Locate the cell with the specified text and output its [x, y] center coordinate. 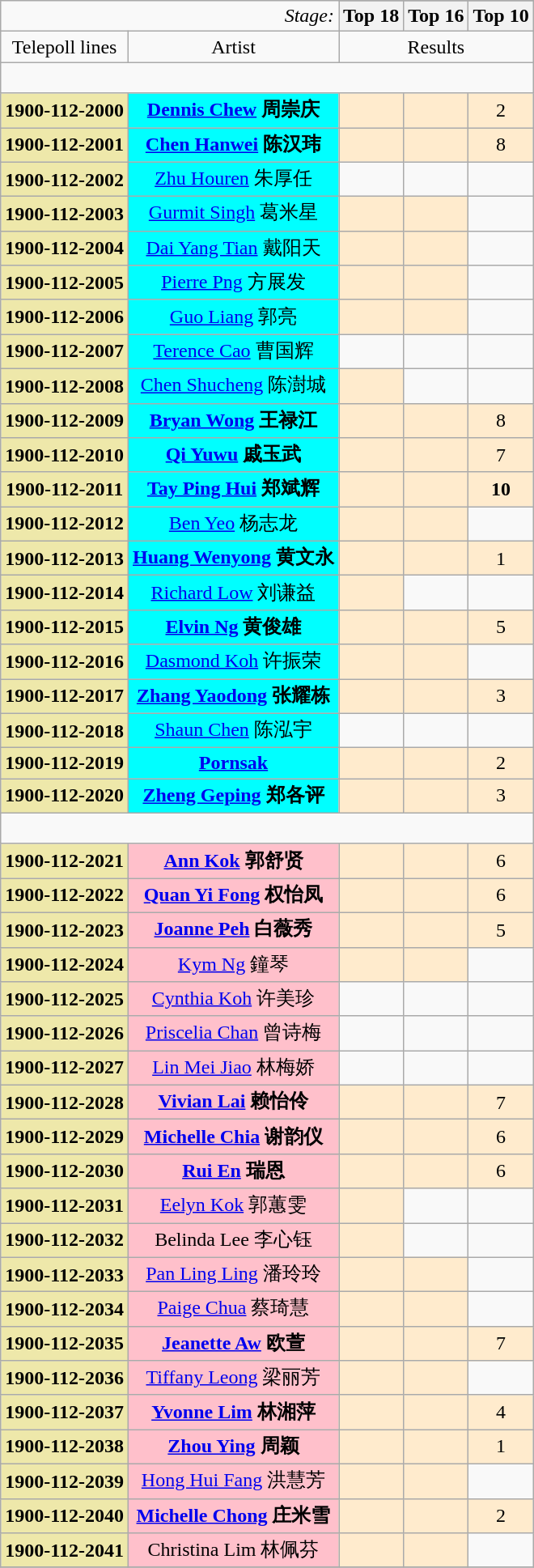
Top 18 [371, 16]
Dasmond Koh 许振荣 [233, 662]
1900-112-2032 [65, 1240]
Paige Chua 蔡琦慧 [233, 1310]
1900-112-2005 [65, 283]
1900-112-2002 [65, 180]
1900-112-2027 [65, 1069]
1900-112-2039 [65, 1481]
1900-112-2036 [65, 1378]
Tay Ping Hui 郑斌辉 [233, 489]
Results [435, 47]
1900-112-2024 [65, 965]
1900-112-2040 [65, 1515]
Richard Low 刘谦益 [233, 593]
1900-112-2012 [65, 525]
1900-112-2009 [65, 421]
1900-112-2037 [65, 1412]
Ann Kok 郭舒贤 [233, 861]
Shaun Chen 陈泓宇 [233, 730]
Ben Yeo 杨志龙 [233, 525]
Terence Cao 曹国辉 [233, 351]
10 [501, 489]
1900-112-2018 [65, 730]
Qi Yuwu 戚玉武 [233, 455]
Yvonne Lim 林湘萍 [233, 1412]
1900-112-2031 [65, 1206]
Huang Wenyong 黄文永 [233, 559]
Dennis Chew 周崇庆 [233, 110]
Rui En 瑞恩 [233, 1171]
1900-112-2019 [65, 763]
1900-112-2011 [65, 489]
Michelle Chia 谢韵仪 [233, 1137]
Pierre Png 方展发 [233, 283]
Zhu Houren 朱厚任 [233, 180]
Pornsak [233, 763]
1900-112-2013 [65, 559]
Jeanette Aw 欧萱 [233, 1344]
Dai Yang Tian 戴阳天 [233, 248]
1900-112-2014 [65, 593]
1900-112-2008 [65, 385]
1900-112-2025 [65, 999]
1900-112-2016 [65, 662]
1900-112-2010 [65, 455]
Guo Liang 郭亮 [233, 317]
Belinda Lee 李心钰 [233, 1240]
Cynthia Koh 许美珍 [233, 999]
Kym Ng 鐘琴 [233, 965]
1900-112-2022 [65, 895]
1900-112-2035 [65, 1344]
Chen Shucheng 陈澍城 [233, 385]
4 [501, 1412]
1900-112-2001 [65, 146]
1900-112-2038 [65, 1447]
1900-112-2028 [65, 1103]
1900-112-2017 [65, 696]
1900-112-2029 [65, 1137]
Top 10 [501, 16]
Telepoll lines [65, 47]
Artist [233, 47]
1900-112-2030 [65, 1171]
1900-112-2033 [65, 1274]
Tiffany Leong 梁丽芳 [233, 1378]
Michelle Chong 庄米雪 [233, 1515]
Priscelia Chan 曾诗梅 [233, 1033]
1900-112-2015 [65, 627]
1900-112-2026 [65, 1033]
Gurmit Singh 葛米星 [233, 214]
Chen Hanwei 陈汉玮 [233, 146]
Bryan Wong 王禄江 [233, 421]
1900-112-2020 [65, 797]
Zhang Yaodong 张耀栋 [233, 696]
Christina Lim 林佩芬 [233, 1551]
Zheng Geping 郑各评 [233, 797]
Quan Yi Fong 权怡凤 [233, 895]
1900-112-2034 [65, 1310]
1900-112-2007 [65, 351]
Pan Ling Ling 潘玲玲 [233, 1274]
1900-112-2021 [65, 861]
1900-112-2023 [65, 929]
Top 16 [436, 16]
Eelyn Kok 郭蕙雯 [233, 1206]
1900-112-2041 [65, 1551]
Lin Mei Jiao 林梅娇 [233, 1069]
Joanne Peh 白薇秀 [233, 929]
Elvin Ng 黄俊雄 [233, 627]
1900-112-2006 [65, 317]
1900-112-2000 [65, 110]
1900-112-2004 [65, 248]
Stage: [170, 16]
Zhou Ying 周颖 [233, 1447]
Hong Hui Fang 洪慧芳 [233, 1481]
1900-112-2003 [65, 214]
Vivian Lai 赖怡伶 [233, 1103]
